Search for the cell housing the specified text and yield its (X, Y) center coordinate. 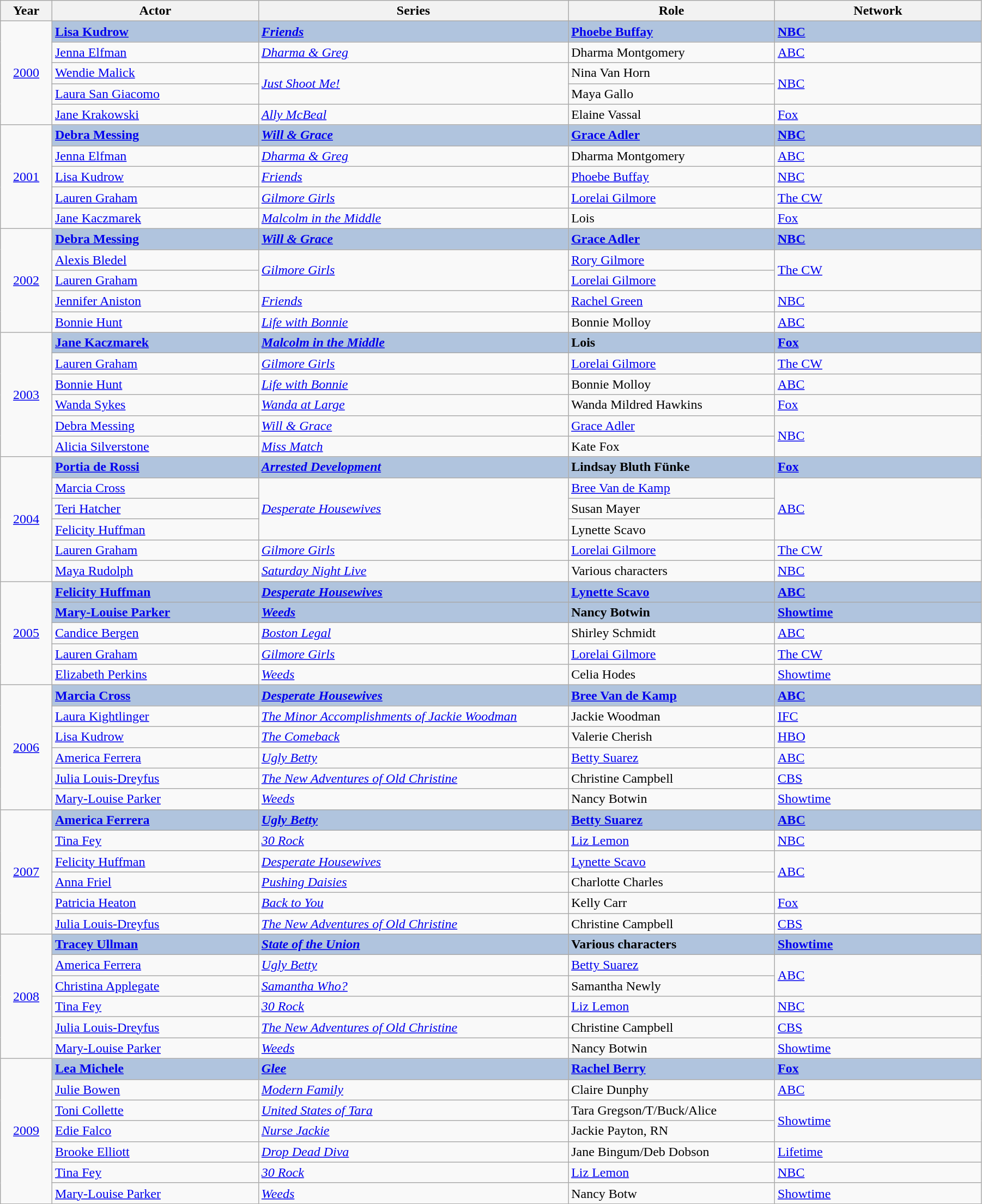
Miss Match (413, 446)
Brooke Elliott (155, 1152)
Patricia Heaton (155, 903)
Year (26, 11)
2006 (26, 747)
Jane Bingum/Deb Dobson (671, 1152)
Drop Dead Diva (413, 1152)
Susan Mayer (671, 509)
Saturday Night Live (413, 571)
Lindsay Bluth Fünke (671, 467)
Alexis Bledel (155, 260)
Jackie Payton, RN (671, 1131)
Wanda Sykes (155, 405)
Tara Gregson/T/Buck/Alice (671, 1110)
United States of Tara (413, 1110)
Elaine Vassal (671, 114)
Lifetime (878, 1152)
Charlotte Charles (671, 882)
Maya Gallo (671, 94)
2003 (26, 395)
Glee (413, 1069)
Nurse Jackie (413, 1131)
Christina Applegate (155, 986)
Rachel Berry (671, 1069)
Ally McBeal (413, 114)
Celia Hodes (671, 675)
The Comeback (413, 737)
Back to You (413, 903)
Series (413, 11)
Edie Falco (155, 1131)
Laura Kightlinger (155, 716)
2008 (26, 996)
Maya Rudolph (155, 571)
Laura San Giacomo (155, 94)
Kelly Carr (671, 903)
Role (671, 11)
Rachel Green (671, 301)
Elizabeth Perkins (155, 675)
Shirley Schmidt (671, 633)
Lea Michele (155, 1069)
IFC (878, 716)
Valerie Cherish (671, 737)
Modern Family (413, 1090)
2005 (26, 633)
2002 (26, 280)
Samantha Who? (413, 986)
Tracey Ullman (155, 945)
Alicia Silverstone (155, 446)
2001 (26, 177)
Candice Bergen (155, 633)
Nina Van Horn (671, 73)
Pushing Daisies (413, 882)
Wanda at Large (413, 405)
State of the Union (413, 945)
Boston Legal (413, 633)
Samantha Newly (671, 986)
Portia de Rossi (155, 467)
Julie Bowen (155, 1090)
The Minor Accomplishments of Jackie Woodman (413, 716)
Toni Collette (155, 1110)
Teri Hatcher (155, 509)
Arrested Development (413, 467)
Actor (155, 11)
2007 (26, 872)
2009 (26, 1131)
Anna Friel (155, 882)
Just Shoot Me! (413, 83)
Kate Fox (671, 446)
Rory Gilmore (671, 260)
2004 (26, 519)
Jennifer Aniston (155, 301)
Wendie Malick (155, 73)
Network (878, 11)
2000 (26, 73)
Wanda Mildred Hawkins (671, 405)
HBO (878, 737)
Jackie Woodman (671, 716)
Nancy Botw (671, 1193)
Jane Krakowski (155, 114)
Claire Dunphy (671, 1090)
